Scan for the cell matching the given text and deliver its [x, y] coordinate at center. 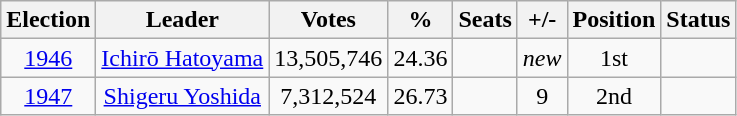
Shigeru Yoshida [182, 96]
9 [542, 96]
Seats [485, 20]
2nd [614, 96]
26.73 [420, 96]
+/- [542, 20]
13,505,746 [328, 58]
7,312,524 [328, 96]
new [542, 58]
1st [614, 58]
1947 [48, 96]
Ichirō Hatoyama [182, 58]
Leader [182, 20]
1946 [48, 58]
24.36 [420, 58]
% [420, 20]
Position [614, 20]
Votes [328, 20]
Status [698, 20]
Election [48, 20]
